Find where the given text appears and provide that cell's center as (x, y) coordinate. 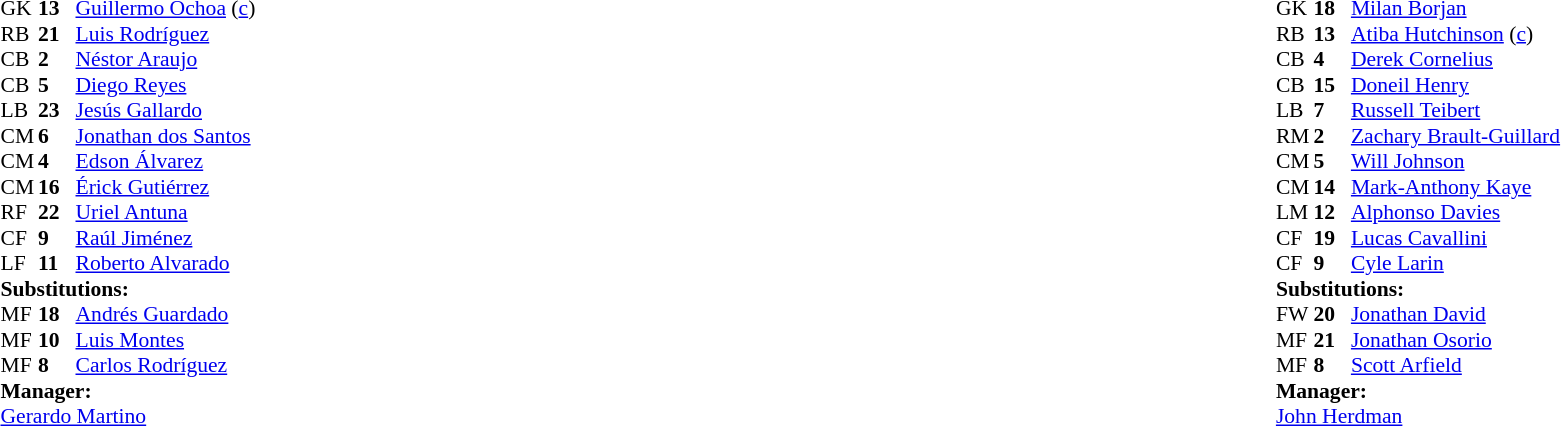
Cyle Larin (1456, 263)
LM (1295, 213)
Scott Arfield (1456, 365)
Mark-Anthony Kaye (1456, 187)
19 (1332, 238)
Roberto Alvarado (166, 263)
14 (1332, 187)
Carlos Rodríguez (166, 365)
RF (19, 213)
Atiba Hutchinson (c) (1456, 34)
15 (1332, 85)
Will Johnson (1456, 161)
Edson Álvarez (166, 161)
Raúl Jiménez (166, 238)
18 (57, 315)
Andrés Guardado (166, 315)
6 (57, 136)
Jonathan dos Santos (166, 136)
RM (1295, 136)
Luis Montes (166, 340)
23 (57, 111)
Érick Gutiérrez (166, 187)
Jesús Gallardo (166, 111)
Doneil Henry (1456, 85)
7 (1332, 111)
LF (19, 263)
Néstor Araujo (166, 59)
11 (57, 263)
12 (1332, 213)
20 (1332, 315)
Zachary Brault-Guillard (1456, 136)
Derek Cornelius (1456, 59)
10 (57, 340)
Russell Teibert (1456, 111)
16 (57, 187)
Uriel Antuna (166, 213)
22 (57, 213)
Jonathan Osorio (1456, 340)
Lucas Cavallini (1456, 238)
13 (1332, 34)
Luis Rodríguez (166, 34)
FW (1295, 315)
Jonathan David (1456, 315)
Alphonso Davies (1456, 213)
Diego Reyes (166, 85)
